Pinpoint the cell where the given text exists, returning its [x, y] midpoint coordinate. 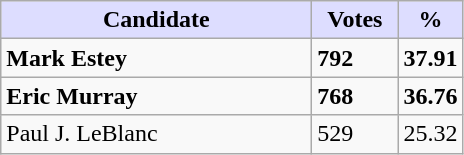
% [430, 20]
768 [355, 96]
Paul J. LeBlanc [156, 134]
37.91 [430, 58]
Eric Murray [156, 96]
792 [355, 58]
25.32 [430, 134]
Candidate [156, 20]
Votes [355, 20]
Mark Estey [156, 58]
529 [355, 134]
36.76 [430, 96]
